Return the [x, y] coordinate for the center point of the cell that contains the specified text.  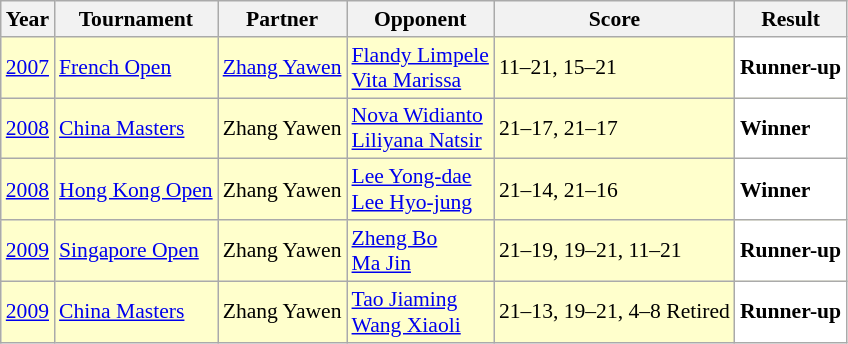
Hong Kong Open [136, 190]
21–13, 19–21, 4–8 Retired [614, 312]
Singapore Open [136, 250]
Nova Widianto Liliyana Natsir [420, 128]
Lee Yong-dae Lee Hyo-jung [420, 190]
Tournament [136, 19]
Year [28, 19]
11–21, 15–21 [614, 68]
Score [614, 19]
2007 [28, 68]
21–14, 21–16 [614, 190]
Partner [282, 19]
French Open [136, 68]
Flandy Limpele Vita Marissa [420, 68]
Result [790, 19]
Zheng Bo Ma Jin [420, 250]
Tao Jiaming Wang Xiaoli [420, 312]
21–17, 21–17 [614, 128]
21–19, 19–21, 11–21 [614, 250]
Opponent [420, 19]
